Detect which cell encompasses the target text, then output its (X, Y) center coordinate. 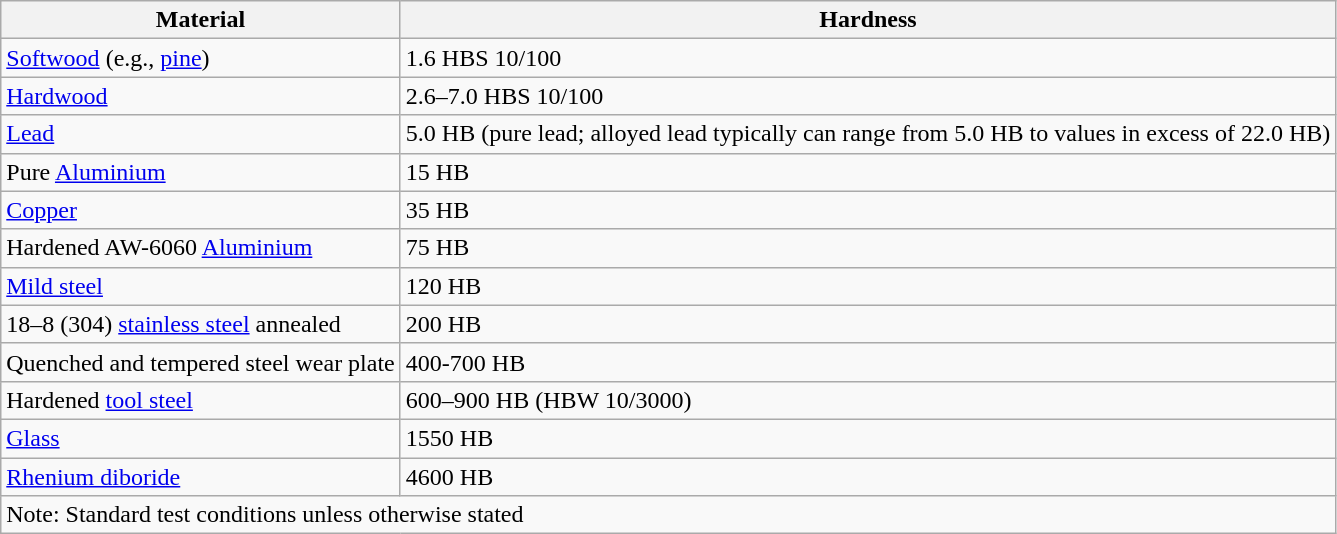
400-700 HB (868, 362)
35 HB (868, 210)
Copper (201, 210)
4600 HB (868, 477)
200 HB (868, 324)
2.6–7.0 HBS 10/100 (868, 96)
1550 HB (868, 438)
Glass (201, 438)
Hardwood (201, 96)
Mild steel (201, 286)
Pure Aluminium (201, 172)
Hardened tool steel (201, 400)
Note: Standard test conditions unless otherwise stated (668, 515)
15 HB (868, 172)
Rhenium diboride (201, 477)
Material (201, 20)
120 HB (868, 286)
Quenched and tempered steel wear plate (201, 362)
18–8 (304) stainless steel annealed (201, 324)
600–900 HB (HBW 10/3000) (868, 400)
5.0 HB (pure lead; alloyed lead typically can range from 5.0 HB to values in excess of 22.0 HB) (868, 134)
Softwood (e.g., pine) (201, 58)
Hardness (868, 20)
Hardened AW-6060 Aluminium (201, 248)
Lead (201, 134)
75 HB (868, 248)
1.6 HBS 10/100 (868, 58)
